Identify which cell holds the provided text, then report its (x, y) central coordinate. 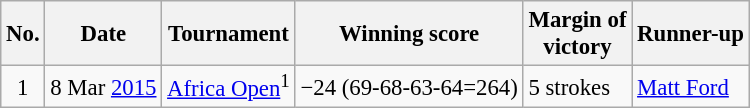
8 Mar 2015 (104, 87)
Matt Ford (690, 87)
Runner-up (690, 34)
Winning score (409, 34)
Date (104, 34)
1 (23, 87)
Margin ofvictory (578, 34)
5 strokes (578, 87)
−24 (69-68-63-64=264) (409, 87)
Tournament (228, 34)
No. (23, 34)
Africa Open1 (228, 87)
